From the cell containing the given text, extract its center point as [X, Y] coordinate. 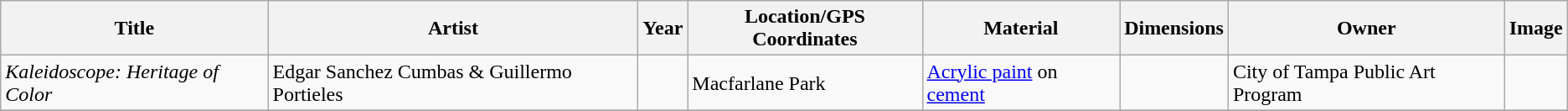
City of Tampa Public Art Program [1366, 82]
Year [663, 29]
Title [134, 29]
Material [1021, 29]
Acrylic paint on cement [1021, 82]
Owner [1366, 29]
Macfarlane Park [805, 82]
Image [1536, 29]
Location/GPS Coordinates [805, 29]
Kaleidoscope: Heritage of Color [134, 82]
Dimensions [1174, 29]
Artist [453, 29]
Edgar Sanchez Cumbas & Guillermo Portieles [453, 82]
